Determine the [X, Y] coordinate at the center of the cell enclosing the given text.  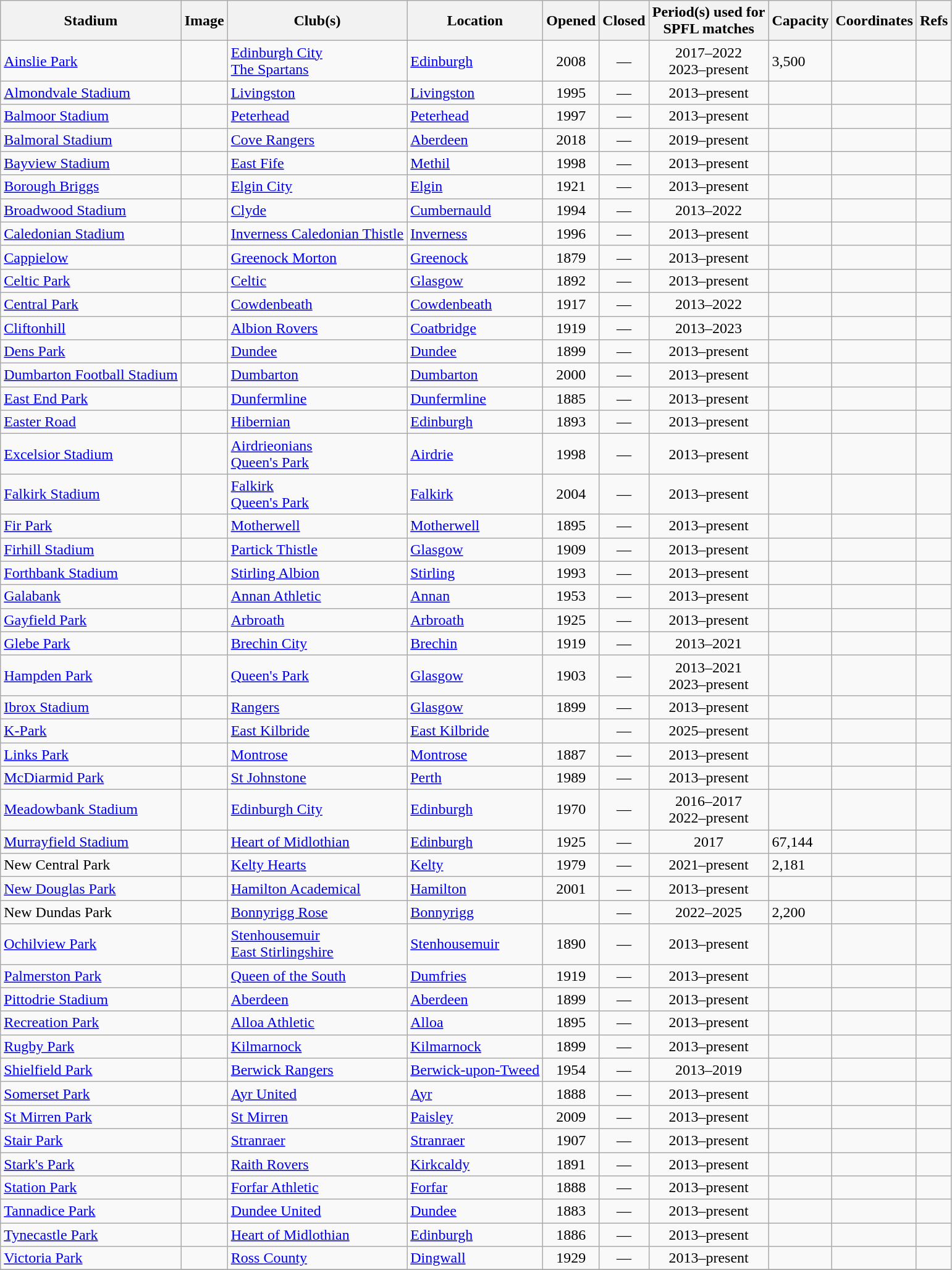
1953 [571, 596]
Ainslie Park [91, 61]
Shielfield Park [91, 1070]
Central Park [91, 304]
2019–present [709, 140]
Falkirk Stadium [91, 494]
Rangers [318, 707]
Stadium [91, 21]
Falkirk [475, 494]
1891 [571, 1164]
2013–2021 [709, 643]
Image [204, 21]
2013–2019 [709, 1070]
2008 [571, 61]
Closed [624, 21]
Clyde [318, 210]
Capacity [801, 21]
St Johnstone [318, 778]
Bayview Stadium [91, 163]
2021–present [709, 865]
Almondvale Stadium [91, 93]
Location [475, 21]
1997 [571, 116]
Caledonian Stadium [91, 234]
Dumbarton Football Stadium [91, 375]
Queen of the South [318, 976]
St Mirren [318, 1117]
Glebe Park [91, 643]
Inverness Caledonian Thistle [318, 234]
Ibrox Stadium [91, 707]
1979 [571, 865]
1887 [571, 755]
Victoria Park [91, 1258]
Cumbernauld [475, 210]
1879 [571, 257]
1907 [571, 1140]
Club(s) [318, 21]
StenhousemuirEast Stirlingshire [318, 944]
New Dundas Park [91, 912]
Forfar Athletic [318, 1188]
Tynecastle Park [91, 1235]
2,181 [801, 865]
Coatbridge [475, 328]
Airdrie [475, 454]
Alloa Athletic [318, 1023]
Berwick-upon-Tweed [475, 1070]
Excelsior Stadium [91, 454]
Dingwall [475, 1258]
Palmerston Park [91, 976]
1886 [571, 1235]
Elgin City [318, 187]
Coordinates [874, 21]
Alloa [475, 1023]
1929 [571, 1258]
1995 [571, 93]
Paisley [475, 1117]
Ayr [475, 1093]
Dundee United [318, 1211]
Greenock [475, 257]
Celtic Park [91, 281]
East End Park [91, 399]
Kelty Hearts [318, 865]
Annan [475, 596]
Celtic [318, 281]
1885 [571, 399]
Easter Road [91, 422]
Raith Rovers [318, 1164]
Meadowbank Stadium [91, 810]
Murrayfield Stadium [91, 842]
St Mirren Park [91, 1117]
Broadwood Stadium [91, 210]
2009 [571, 1117]
Dumfries [475, 976]
Stenhousemuir [475, 944]
FalkirkQueen's Park [318, 494]
Inverness [475, 234]
Partick Thistle [318, 549]
Rugby Park [91, 1046]
2013–2023 [709, 328]
Stark's Park [91, 1164]
K-Park [91, 730]
Refs [933, 21]
Forthbank Stadium [91, 573]
Hamilton Academical [318, 889]
2017–20222023–present [709, 61]
Stair Park [91, 1140]
Recreation Park [91, 1023]
2004 [571, 494]
Bonnyrigg Rose [318, 912]
Perth [475, 778]
Fir Park [91, 526]
2025–present [709, 730]
Dens Park [91, 352]
Galabank [91, 596]
Kirkcaldy [475, 1164]
McDiarmid Park [91, 778]
Period(s) used forSPFL matches [709, 21]
3,500 [801, 61]
2018 [571, 140]
Ayr United [318, 1093]
Balmoral Stadium [91, 140]
Stirling [475, 573]
East Fife [318, 163]
1996 [571, 234]
Tannadice Park [91, 1211]
Balmoor Stadium [91, 116]
1917 [571, 304]
Bonnyrigg [475, 912]
New Douglas Park [91, 889]
Berwick Rangers [318, 1070]
1909 [571, 549]
1890 [571, 944]
Pittodrie Stadium [91, 999]
Elgin [475, 187]
Albion Rovers [318, 328]
Annan Athletic [318, 596]
1994 [571, 210]
1993 [571, 573]
Cappielow [91, 257]
1921 [571, 187]
1989 [571, 778]
Edinburgh CityThe Spartans [318, 61]
67,144 [801, 842]
Methil [475, 163]
Hampden Park [91, 675]
1903 [571, 675]
New Central Park [91, 865]
2013–20212023–present [709, 675]
Hamilton [475, 889]
2,200 [801, 912]
Somerset Park [91, 1093]
Opened [571, 21]
Edinburgh City [318, 810]
Kelty [475, 865]
1954 [571, 1070]
Queen's Park [318, 675]
1970 [571, 810]
1892 [571, 281]
2000 [571, 375]
1893 [571, 422]
Cove Rangers [318, 140]
Hibernian [318, 422]
Firhill Stadium [91, 549]
Links Park [91, 755]
2001 [571, 889]
Ross County [318, 1258]
Ochilview Park [91, 944]
Station Park [91, 1188]
Greenock Morton [318, 257]
Stirling Albion [318, 573]
Brechin City [318, 643]
2022–2025 [709, 912]
2017 [709, 842]
Gayfield Park [91, 620]
2016–20172022–present [709, 810]
1883 [571, 1211]
AirdrieoniansQueen's Park [318, 454]
Brechin [475, 643]
Forfar [475, 1188]
Borough Briggs [91, 187]
Cliftonhill [91, 328]
